Extract the [X, Y] coordinate from the center of the cell holding the provided text.  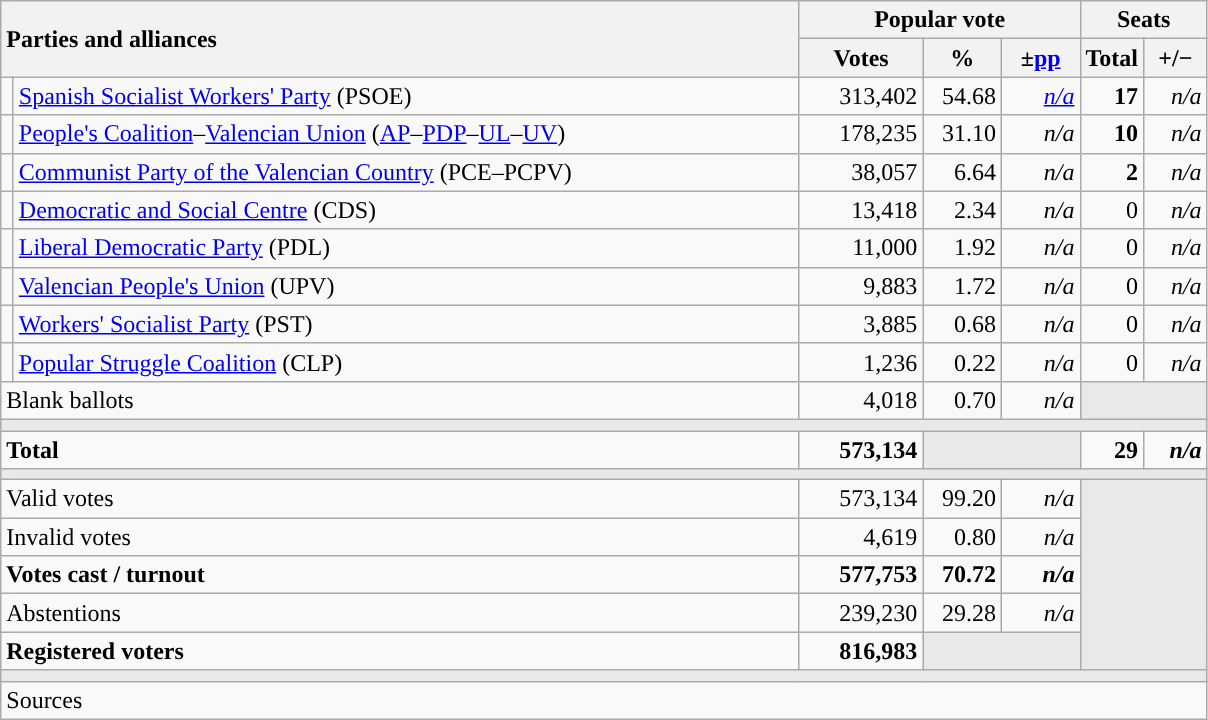
17 [1112, 96]
±pp [1040, 58]
29.28 [962, 613]
6.64 [962, 172]
+/− [1176, 58]
0.68 [962, 324]
2.34 [962, 210]
Sources [604, 700]
Workers' Socialist Party (PST) [406, 324]
4,018 [861, 400]
Blank ballots [400, 400]
11,000 [861, 248]
239,230 [861, 613]
0.70 [962, 400]
Liberal Democratic Party (PDL) [406, 248]
0.80 [962, 537]
577,753 [861, 575]
313,402 [861, 96]
Votes cast / turnout [400, 575]
Votes [861, 58]
1.92 [962, 248]
Parties and alliances [400, 39]
1,236 [861, 362]
Registered voters [400, 651]
0.22 [962, 362]
178,235 [861, 134]
% [962, 58]
38,057 [861, 172]
Valencian People's Union (UPV) [406, 286]
2 [1112, 172]
9,883 [861, 286]
10 [1112, 134]
Seats [1144, 20]
People's Coalition–Valencian Union (AP–PDP–UL–UV) [406, 134]
816,983 [861, 651]
Popular Struggle Coalition (CLP) [406, 362]
Popular vote [940, 20]
13,418 [861, 210]
29 [1112, 449]
70.72 [962, 575]
3,885 [861, 324]
Abstentions [400, 613]
Democratic and Social Centre (CDS) [406, 210]
4,619 [861, 537]
1.72 [962, 286]
Spanish Socialist Workers' Party (PSOE) [406, 96]
Invalid votes [400, 537]
Valid votes [400, 499]
54.68 [962, 96]
99.20 [962, 499]
31.10 [962, 134]
Communist Party of the Valencian Country (PCE–PCPV) [406, 172]
